Output the (x, y) coordinate of the center of the cell containing the given text.  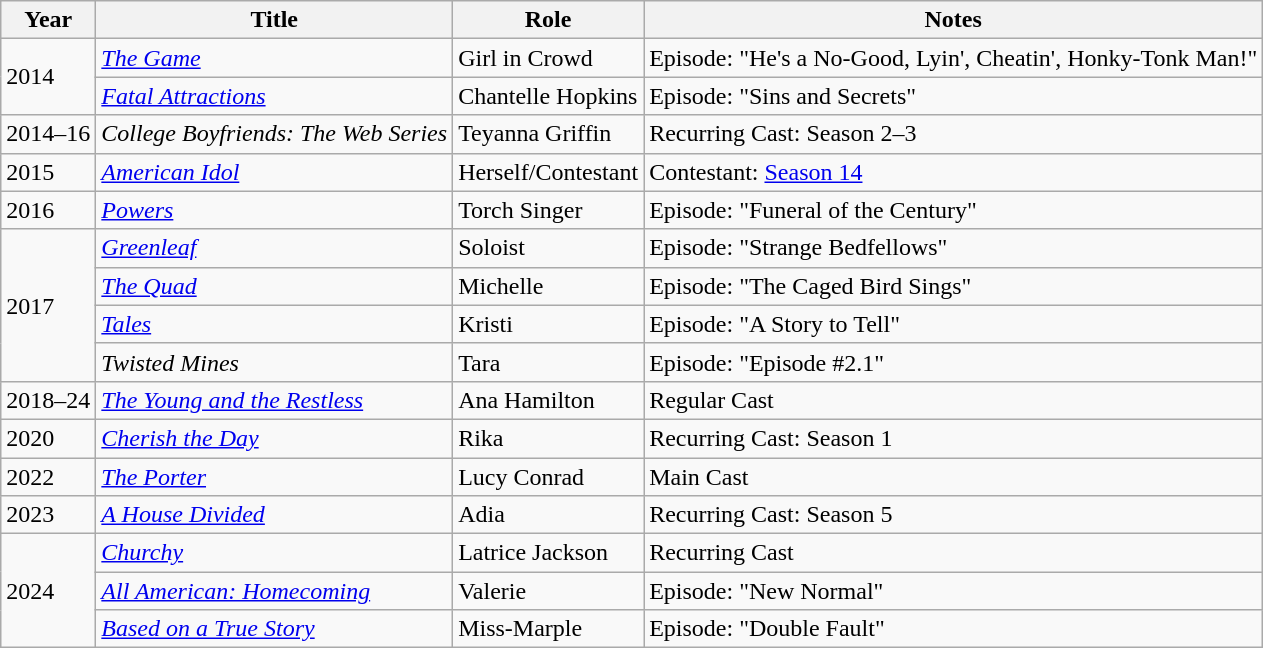
Michelle (548, 286)
Kristi (548, 324)
Lucy Conrad (548, 477)
Torch Singer (548, 210)
Adia (548, 515)
Contestant: Season 14 (954, 172)
The Game (274, 58)
2022 (48, 477)
The Young and the Restless (274, 400)
Role (548, 20)
The Porter (274, 477)
2024 (48, 591)
Rika (548, 438)
American Idol (274, 172)
Twisted Mines (274, 362)
Episode: "The Caged Bird Sings" (954, 286)
2023 (48, 515)
Recurring Cast: Season 2–3 (954, 134)
Churchy (274, 553)
Soloist (548, 248)
Valerie (548, 591)
Episode: "He's a No-Good, Lyin', Cheatin', Honky-Tonk Man!" (954, 58)
Girl in Crowd (548, 58)
2015 (48, 172)
2020 (48, 438)
2017 (48, 305)
Title (274, 20)
Tales (274, 324)
All American: Homecoming (274, 591)
Ana Hamilton (548, 400)
Episode: "Double Fault" (954, 629)
2014–16 (48, 134)
Episode: "Strange Bedfellows" (954, 248)
Episode: "Episode #2.1" (954, 362)
Main Cast (954, 477)
The Quad (274, 286)
2016 (48, 210)
Episode: "A Story to Tell" (954, 324)
Episode: "Sins and Secrets" (954, 96)
College Boyfriends: The Web Series (274, 134)
Chantelle Hopkins (548, 96)
Recurring Cast: Season 5 (954, 515)
Herself/Contestant (548, 172)
2018–24 (48, 400)
Year (48, 20)
Powers (274, 210)
Recurring Cast (954, 553)
Notes (954, 20)
Cherish the Day (274, 438)
Episode: "New Normal" (954, 591)
Regular Cast (954, 400)
Greenleaf (274, 248)
Miss-Marple (548, 629)
Latrice Jackson (548, 553)
Tara (548, 362)
A House Divided (274, 515)
Teyanna Griffin (548, 134)
Based on a True Story (274, 629)
Recurring Cast: Season 1 (954, 438)
2014 (48, 77)
Fatal Attractions (274, 96)
Episode: "Funeral of the Century" (954, 210)
